Output the (X, Y) coordinate of the center of the cell containing the given text.  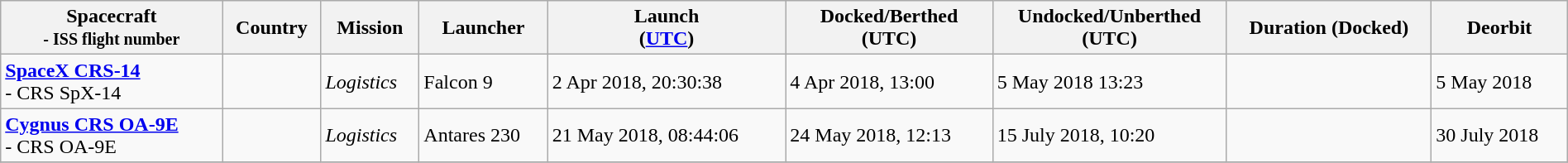
Duration (Docked) (1329, 28)
4 Apr 2018, 13:00 (889, 81)
Antares 230 (483, 136)
Falcon 9 (483, 81)
SpaceX CRS-14 - CRS SpX-14 (112, 81)
5 May 2018 (1499, 81)
Spacecraft- ISS flight number (112, 28)
Cygnus CRS OA-9E - CRS OA-9E (112, 136)
Launch(UTC) (667, 28)
Country (271, 28)
Mission (370, 28)
15 July 2018, 10:20 (1110, 136)
Launcher (483, 28)
5 May 2018 13:23 (1110, 81)
21 May 2018, 08:44:06 (667, 136)
30 July 2018 (1499, 136)
Deorbit (1499, 28)
2 Apr 2018, 20:30:38 (667, 81)
Docked/Berthed(UTC) (889, 28)
Undocked/Unberthed(UTC) (1110, 28)
24 May 2018, 12:13 (889, 136)
